Pinpoint the cell where the given text exists, returning its (X, Y) midpoint coordinate. 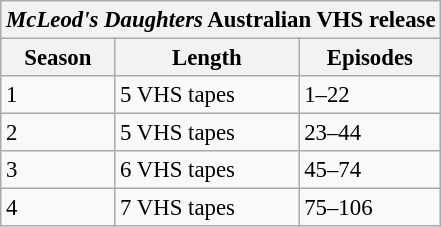
Episodes (370, 58)
75–106 (370, 208)
Length (207, 58)
Season (58, 58)
6 VHS tapes (207, 170)
7 VHS tapes (207, 208)
1 (58, 95)
23–44 (370, 133)
1–22 (370, 95)
2 (58, 133)
45–74 (370, 170)
3 (58, 170)
McLeod's Daughters Australian VHS release (221, 20)
4 (58, 208)
